Pinpoint the cell where the given text exists, returning its [x, y] midpoint coordinate. 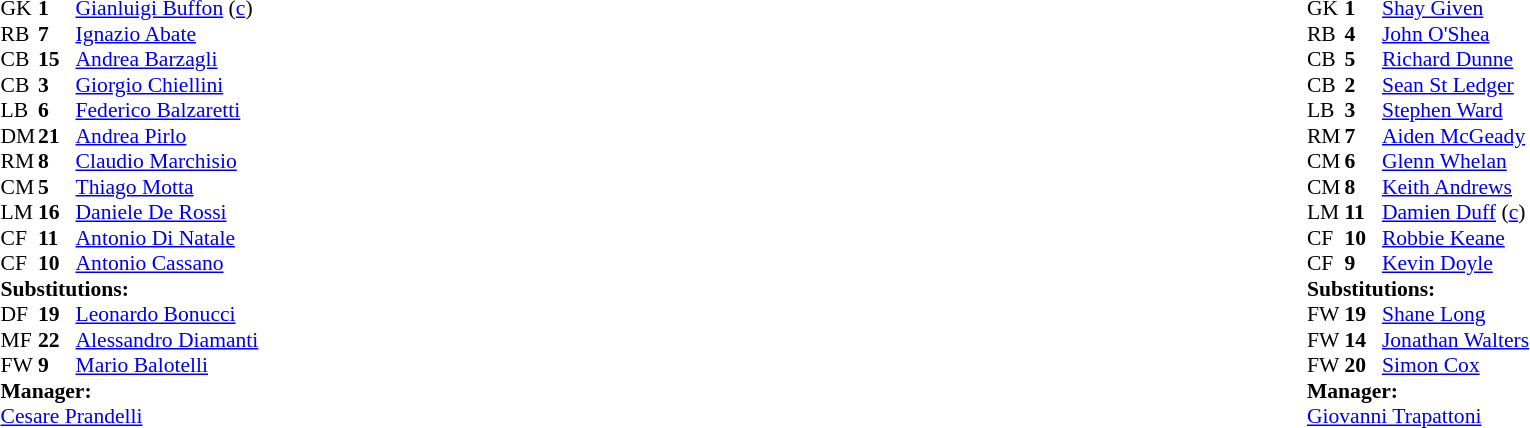
16 [57, 213]
Alessandro Diamanti [168, 340]
MF [19, 340]
DF [19, 315]
14 [1363, 340]
Sean St Ledger [1456, 85]
Thiago Motta [168, 187]
15 [57, 59]
DM [19, 136]
21 [57, 136]
Antonio Di Natale [168, 238]
Robbie Keane [1456, 238]
Federico Balzaretti [168, 111]
4 [1363, 34]
Claudio Marchisio [168, 161]
Ignazio Abate [168, 34]
Kevin Doyle [1456, 263]
Damien Duff (c) [1456, 213]
Simon Cox [1456, 365]
Mario Balotelli [168, 365]
Richard Dunne [1456, 59]
Keith Andrews [1456, 187]
Daniele De Rossi [168, 213]
Andrea Pirlo [168, 136]
Shane Long [1456, 315]
Giorgio Chiellini [168, 85]
2 [1363, 85]
Glenn Whelan [1456, 161]
Aiden McGeady [1456, 136]
20 [1363, 365]
Andrea Barzagli [168, 59]
22 [57, 340]
John O'Shea [1456, 34]
Stephen Ward [1456, 111]
Jonathan Walters [1456, 340]
Antonio Cassano [168, 263]
Leonardo Bonucci [168, 315]
